Pinpoint the cell where the given text exists, returning its [X, Y] midpoint coordinate. 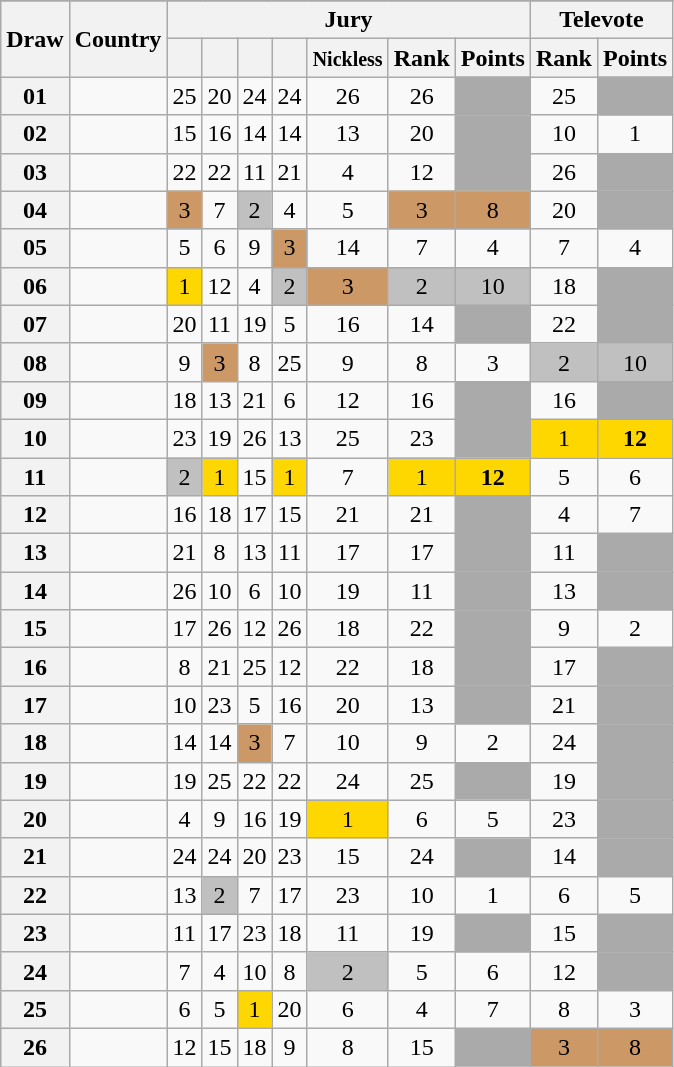
01 [35, 96]
05 [35, 248]
08 [35, 362]
07 [35, 324]
03 [35, 172]
Televote [601, 20]
Draw [35, 39]
04 [35, 210]
Jury [348, 20]
Nickless [348, 58]
09 [35, 400]
Country [118, 39]
02 [35, 134]
06 [35, 286]
